Extract the (X, Y) coordinate from the center of the cell holding the provided text.  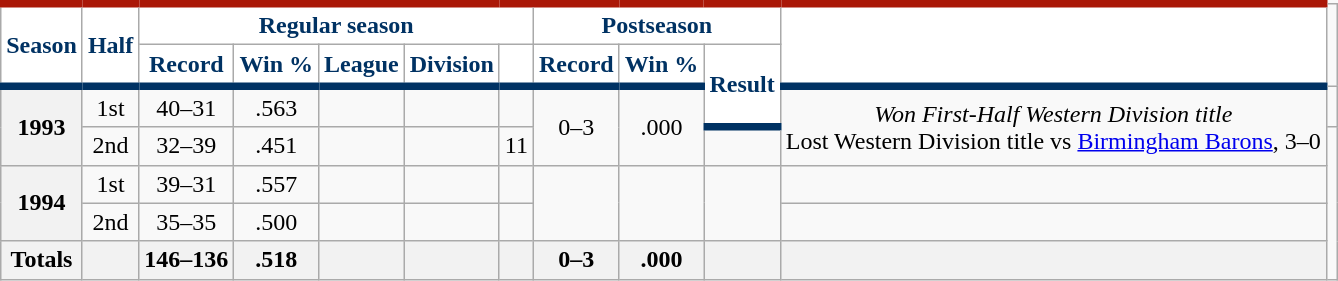
1994 (42, 203)
Division (452, 66)
League (362, 66)
Postseason (658, 24)
32–39 (186, 146)
.557 (276, 184)
.500 (276, 222)
.451 (276, 146)
Half (110, 45)
1993 (42, 126)
.563 (276, 106)
39–31 (186, 184)
.518 (276, 260)
11 (516, 146)
Season (42, 45)
Totals (42, 260)
146–136 (186, 260)
35–35 (186, 222)
40–31 (186, 106)
Won First-Half Western Division titleLost Western Division title vs Birmingham Barons, 3–0 (1053, 126)
Regular season (336, 24)
Result (742, 86)
